Scan for the cell matching the given text and deliver its [X, Y] coordinate at center. 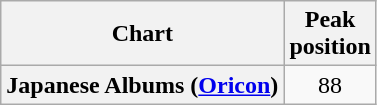
88 [330, 85]
Chart [142, 34]
Peakposition [330, 34]
Japanese Albums (Oricon) [142, 85]
